Find where the given text appears and provide that cell's center as (x, y) coordinate. 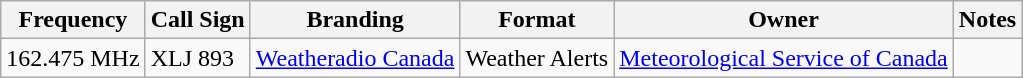
Call Sign (198, 20)
Format (537, 20)
Branding (355, 20)
Weatheradio Canada (355, 58)
Weather Alerts (537, 58)
Owner (784, 20)
Notes (987, 20)
Meteorological Service of Canada (784, 58)
XLJ 893 (198, 58)
Frequency (73, 20)
162.475 MHz (73, 58)
